Determine the (x, y) coordinate at the center of the cell enclosing the given text.  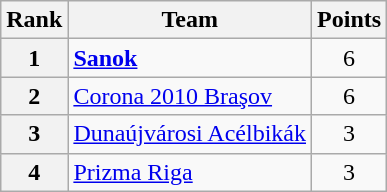
Team (190, 20)
2 (34, 96)
1 (34, 58)
4 (34, 172)
Rank (34, 20)
Dunaújvárosi Acélbikák (190, 134)
Points (350, 20)
Sanok (190, 58)
Corona 2010 Braşov (190, 96)
Prizma Riga (190, 172)
